Extract the (x, y) coordinate from the center of the cell holding the provided text.  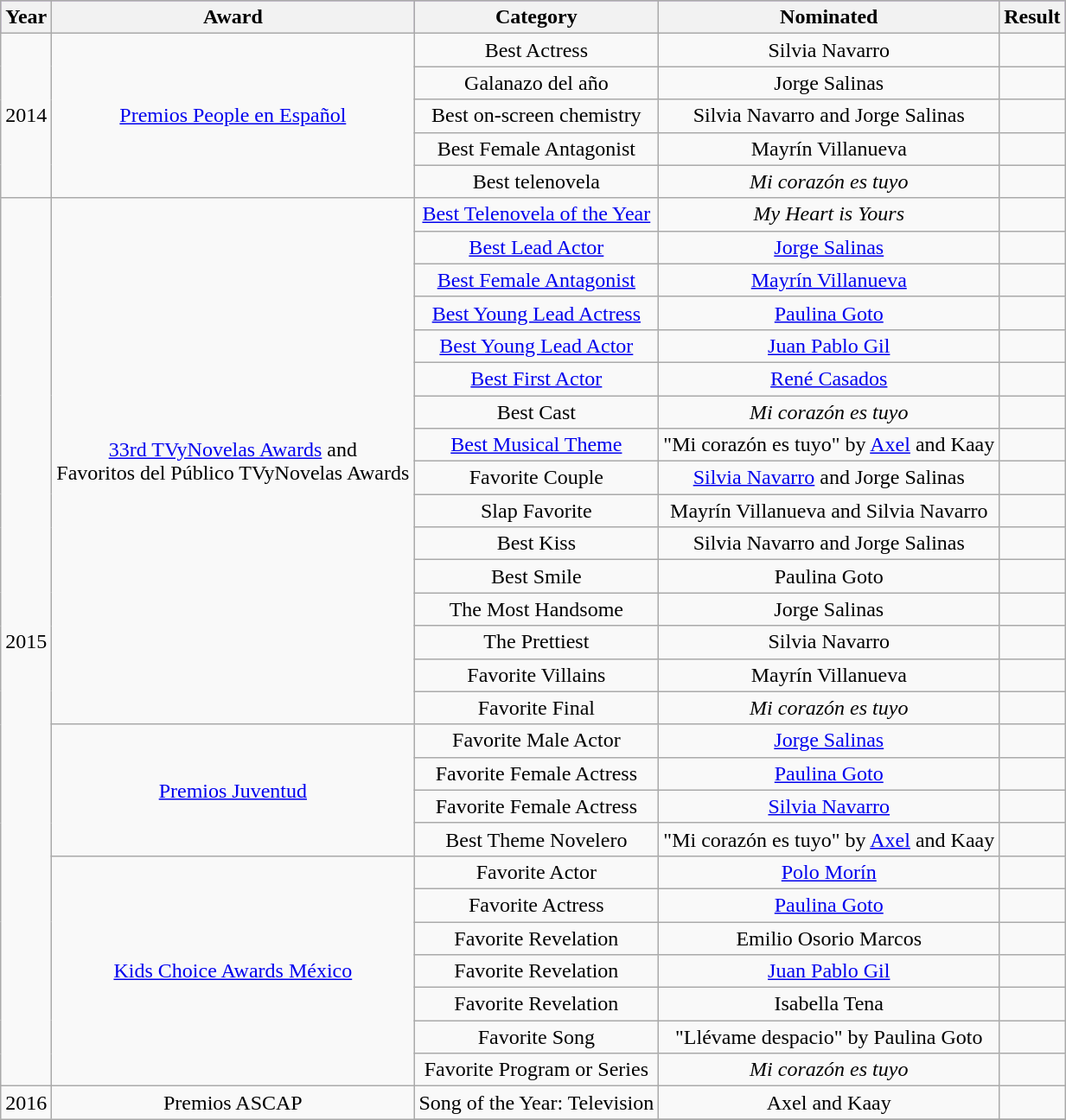
Best telenovela (536, 181)
Best First Actor (536, 379)
Best Telenovela of the Year (536, 214)
Mayrín Villanueva and Silvia Navarro (829, 511)
Isabella Tena (829, 1004)
Axel and Kaay (829, 1103)
Favorite Couple (536, 478)
Song of the Year: Television (536, 1103)
Best Musical Theme (536, 445)
Nominated (829, 17)
Galanazo del año (536, 83)
2014 (26, 116)
2016 (26, 1103)
Award (233, 17)
Best Kiss (536, 544)
Category (536, 17)
Favorite Villains (536, 675)
Best Actress (536, 50)
Premios ASCAP (233, 1103)
2015 (26, 642)
Favorite Actor (536, 872)
Best on-screen chemistry (536, 116)
Premios Juventud (233, 790)
Best Cast (536, 412)
Polo Morín (829, 872)
Best Smile (536, 576)
Favorite Actress (536, 905)
Favorite Program or Series (536, 1070)
Best Lead Actor (536, 247)
Favorite Song (536, 1037)
The Prettiest (536, 642)
Premios People en Español (233, 116)
Best Young Lead Actor (536, 346)
My Heart is Yours (829, 214)
René Casados (829, 379)
Result (1032, 17)
The Most Handsome (536, 609)
Emilio Osorio Marcos (829, 938)
Slap Favorite (536, 511)
33rd TVyNovelas Awards and Favoritos del Público TVyNovelas Awards (233, 461)
Best Young Lead Actress (536, 313)
Favorite Final (536, 708)
Kids Choice Awards México (233, 970)
Favorite Male Actor (536, 741)
"Llévame despacio" by Paulina Goto (829, 1037)
Best Theme Novelero (536, 839)
Year (26, 17)
